Pinpoint the cell where the given text exists, returning its (x, y) midpoint coordinate. 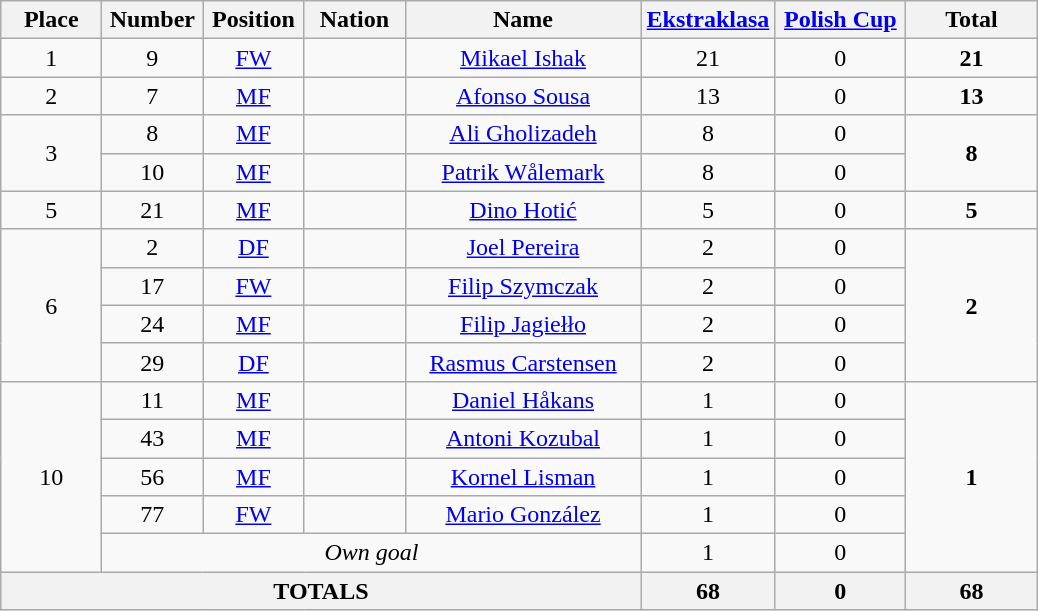
Position (254, 20)
43 (152, 438)
56 (152, 477)
Dino Hotić (523, 210)
Name (523, 20)
Filip Szymczak (523, 286)
Ali Gholizadeh (523, 134)
Number (152, 20)
Own goal (372, 553)
Antoni Kozubal (523, 438)
Kornel Lisman (523, 477)
Patrik Wålemark (523, 172)
Ekstraklasa (708, 20)
Filip Jagiełło (523, 324)
17 (152, 286)
29 (152, 362)
TOTALS (321, 591)
7 (152, 96)
6 (52, 305)
Polish Cup (840, 20)
Rasmus Carstensen (523, 362)
3 (52, 153)
9 (152, 58)
Nation (354, 20)
Place (52, 20)
24 (152, 324)
Mikael Ishak (523, 58)
Joel Pereira (523, 248)
77 (152, 515)
Afonso Sousa (523, 96)
Daniel Håkans (523, 400)
Total (972, 20)
11 (152, 400)
Mario González (523, 515)
